Scan for the cell matching the given text and deliver its (X, Y) coordinate at center. 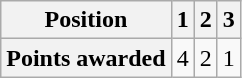
Position (86, 20)
4 (182, 58)
3 (228, 20)
Points awarded (86, 58)
